Return [X, Y] of the center of cell containing provided text 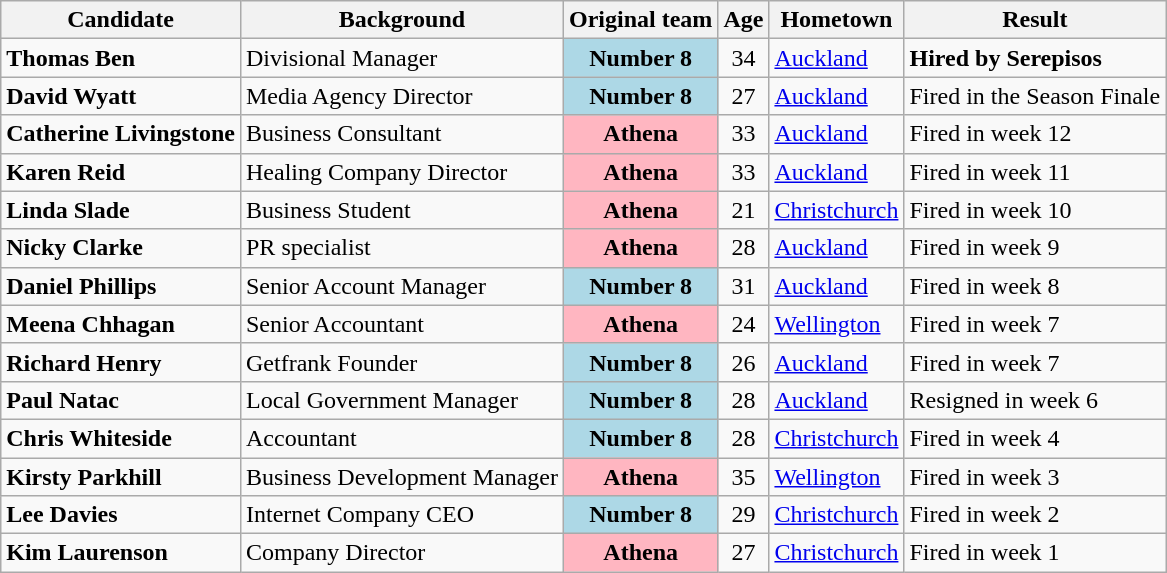
Getfrank Founder [402, 362]
Daniel Phillips [121, 286]
PR specialist [402, 248]
Media Agency Director [402, 96]
Chris Whiteside [121, 438]
Richard Henry [121, 362]
Business Consultant [402, 134]
35 [744, 477]
Fired in week 2 [1035, 515]
Kim Laurenson [121, 553]
Fired in week 12 [1035, 134]
Fired in week 10 [1035, 210]
Karen Reid [121, 172]
Kirsty Parkhill [121, 477]
Hometown [836, 20]
31 [744, 286]
Paul Natac [121, 400]
Fired in week 9 [1035, 248]
Lee Davies [121, 515]
Age [744, 20]
Senior Accountant [402, 324]
Healing Company Director [402, 172]
34 [744, 58]
29 [744, 515]
Senior Account Manager [402, 286]
Catherine Livingstone [121, 134]
Fired in week 1 [1035, 553]
Result [1035, 20]
Resigned in week 6 [1035, 400]
Fired in week 8 [1035, 286]
Internet Company CEO [402, 515]
24 [744, 324]
Hired by Serepisos [1035, 58]
David Wyatt [121, 96]
Fired in week 3 [1035, 477]
Accountant [402, 438]
Meena Chhagan [121, 324]
Business Student [402, 210]
21 [744, 210]
Company Director [402, 553]
Local Government Manager [402, 400]
Fired in the Season Finale [1035, 96]
Fired in week 4 [1035, 438]
Thomas Ben [121, 58]
Linda Slade [121, 210]
Business Development Manager [402, 477]
Candidate [121, 20]
Divisional Manager [402, 58]
Fired in week 11 [1035, 172]
26 [744, 362]
Original team [640, 20]
Background [402, 20]
Nicky Clarke [121, 248]
